Extract the [x, y] coordinate from the center of the cell holding the provided text.  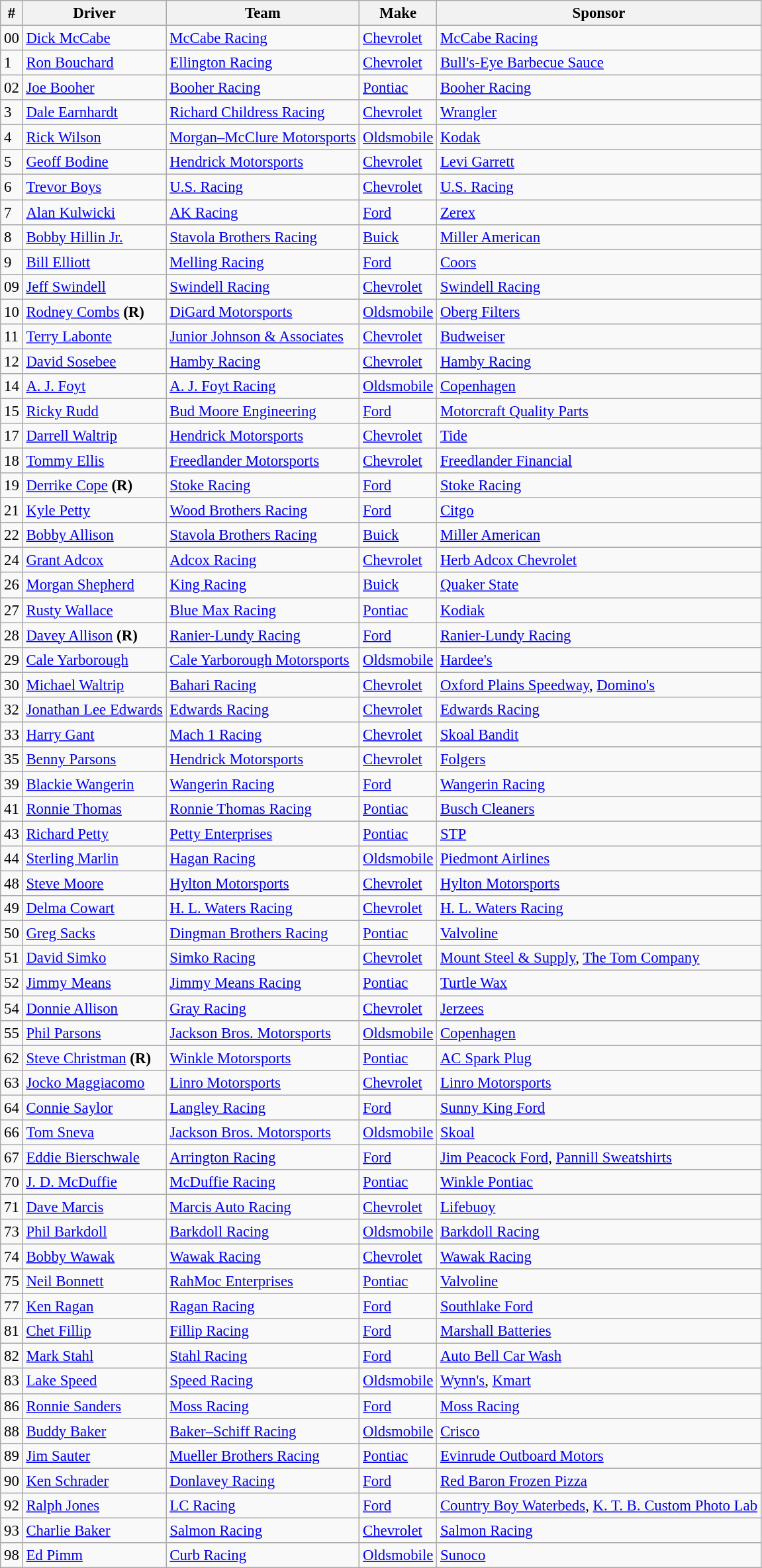
Baker–Schiff Racing [263, 1431]
83 [12, 1381]
Mark Stahl [94, 1356]
21 [12, 511]
35 [12, 760]
5 [12, 162]
50 [12, 934]
Geoff Bodine [94, 162]
Gray Racing [263, 1008]
82 [12, 1356]
67 [12, 1157]
Winkle Motorsports [263, 1058]
Crisco [599, 1431]
Bill Elliott [94, 262]
Charlie Baker [94, 1530]
Levi Garrett [599, 162]
Motorcraft Quality Parts [599, 411]
10 [12, 312]
Ron Bouchard [94, 63]
7 [12, 212]
18 [12, 461]
Delma Cowart [94, 908]
Dave Marcis [94, 1207]
41 [12, 809]
Jonathan Lee Edwards [94, 710]
64 [12, 1108]
Speed Racing [263, 1381]
Richard Childress Racing [263, 112]
Rodney Combs (R) [94, 312]
62 [12, 1058]
19 [12, 486]
Piedmont Airlines [599, 859]
Phil Barkdoll [94, 1232]
29 [12, 660]
Lake Speed [94, 1381]
Mueller Brothers Racing [263, 1456]
Ken Ragan [94, 1307]
Chet Fillip [94, 1331]
Bobby Allison [94, 535]
4 [12, 138]
55 [12, 1033]
Marcis Auto Racing [263, 1207]
Evinrude Outboard Motors [599, 1456]
Derrike Cope (R) [94, 486]
Bobby Hillin Jr. [94, 237]
22 [12, 535]
73 [12, 1232]
Junior Johnson & Associates [263, 337]
44 [12, 859]
Terry Labonte [94, 337]
A. J. Foyt [94, 386]
Donnie Allison [94, 1008]
Jim Sauter [94, 1456]
Sunny King Ford [599, 1108]
Sterling Marlin [94, 859]
Tide [599, 436]
77 [12, 1307]
Jim Peacock Ford, Pannill Sweatshirts [599, 1157]
Morgan–McClure Motorsports [263, 138]
Adcox Racing [263, 560]
Oberg Filters [599, 312]
Eddie Bierschwale [94, 1157]
LC Racing [263, 1506]
49 [12, 908]
Ellington Racing [263, 63]
Ragan Racing [263, 1307]
Make [399, 13]
Citgo [599, 511]
Benny Parsons [94, 760]
70 [12, 1182]
Cale Yarborough Motorsports [263, 660]
Connie Saylor [94, 1108]
28 [12, 635]
Joe Booher [94, 88]
RahMoc Enterprises [263, 1282]
02 [12, 88]
Dale Earnhardt [94, 112]
Jocko Maggiacomo [94, 1082]
Petty Enterprises [263, 834]
Sunoco [599, 1555]
39 [12, 784]
Tom Sneva [94, 1133]
Freedlander Motorsports [263, 461]
51 [12, 959]
Turtle Wax [599, 983]
63 [12, 1082]
66 [12, 1133]
98 [12, 1555]
Davey Allison (R) [94, 635]
81 [12, 1331]
33 [12, 734]
8 [12, 237]
74 [12, 1257]
Fillip Racing [263, 1331]
89 [12, 1456]
Ronnie Sanders [94, 1406]
Ronnie Thomas [94, 809]
Wynn's, Kmart [599, 1381]
A. J. Foyt Racing [263, 386]
26 [12, 586]
Quaker State [599, 586]
Hagan Racing [263, 859]
6 [12, 187]
Coors [599, 262]
Greg Sacks [94, 934]
Ricky Rudd [94, 411]
Kodak [599, 138]
93 [12, 1530]
Grant Adcox [94, 560]
88 [12, 1431]
Red Baron Frozen Pizza [599, 1481]
11 [12, 337]
Wrangler [599, 112]
30 [12, 685]
Wood Brothers Racing [263, 511]
DiGard Motorsports [263, 312]
Cale Yarborough [94, 660]
Skoal Bandit [599, 734]
Curb Racing [263, 1555]
92 [12, 1506]
Hardee's [599, 660]
Kodiak [599, 610]
David Sosebee [94, 361]
Neil Bonnett [94, 1282]
32 [12, 710]
Driver [94, 13]
Ralph Jones [94, 1506]
Zerex [599, 212]
Marshall Batteries [599, 1331]
STP [599, 834]
15 [12, 411]
Langley Racing [263, 1108]
09 [12, 286]
54 [12, 1008]
Folgers [599, 760]
17 [12, 436]
Donlavey Racing [263, 1481]
Busch Cleaners [599, 809]
Morgan Shepherd [94, 586]
75 [12, 1282]
Bull's-Eye Barbecue Sauce [599, 63]
Lifebuoy [599, 1207]
McDuffie Racing [263, 1182]
Trevor Boys [94, 187]
86 [12, 1406]
Simko Racing [263, 959]
Arrington Racing [263, 1157]
00 [12, 38]
Alan Kulwicki [94, 212]
Winkle Pontiac [599, 1182]
Darrell Waltrip [94, 436]
Ronnie Thomas Racing [263, 809]
David Simko [94, 959]
3 [12, 112]
Harry Gant [94, 734]
14 [12, 386]
Dingman Brothers Racing [263, 934]
Bud Moore Engineering [263, 411]
Jimmy Means Racing [263, 983]
52 [12, 983]
Budweiser [599, 337]
Country Boy Waterbeds, K. T. B. Custom Photo Lab [599, 1506]
24 [12, 560]
Rick Wilson [94, 138]
Stahl Racing [263, 1356]
King Racing [263, 586]
48 [12, 884]
J. D. McDuffie [94, 1182]
Freedlander Financial [599, 461]
Herb Adcox Chevrolet [599, 560]
9 [12, 262]
Richard Petty [94, 834]
Oxford Plains Speedway, Domino's [599, 685]
Team [263, 13]
Melling Racing [263, 262]
AC Spark Plug [599, 1058]
Mount Steel & Supply, The Tom Company [599, 959]
Bobby Wawak [94, 1257]
Jeff Swindell [94, 286]
Dick McCabe [94, 38]
Steve Christman (R) [94, 1058]
Ken Schrader [94, 1481]
Steve Moore [94, 884]
# [12, 13]
Michael Waltrip [94, 685]
Auto Bell Car Wash [599, 1356]
Bahari Racing [263, 685]
71 [12, 1207]
90 [12, 1481]
Tommy Ellis [94, 461]
Skoal [599, 1133]
Jerzees [599, 1008]
AK Racing [263, 212]
27 [12, 610]
Southlake Ford [599, 1307]
Blue Max Racing [263, 610]
12 [12, 361]
Buddy Baker [94, 1431]
Rusty Wallace [94, 610]
Kyle Petty [94, 511]
Phil Parsons [94, 1033]
Ed Pimm [94, 1555]
1 [12, 63]
43 [12, 834]
Sponsor [599, 13]
Blackie Wangerin [94, 784]
Mach 1 Racing [263, 734]
Jimmy Means [94, 983]
